Detect which cell encompasses the target text, then output its (X, Y) center coordinate. 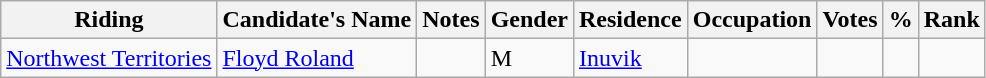
Riding (109, 20)
Notes (451, 20)
Gender (529, 20)
Inuvik (630, 58)
Candidate's Name (317, 20)
Northwest Territories (109, 58)
Occupation (752, 20)
Rank (952, 20)
Votes (850, 20)
Residence (630, 20)
% (900, 20)
Floyd Roland (317, 58)
M (529, 58)
